Return (x, y) of the center of cell containing provided text 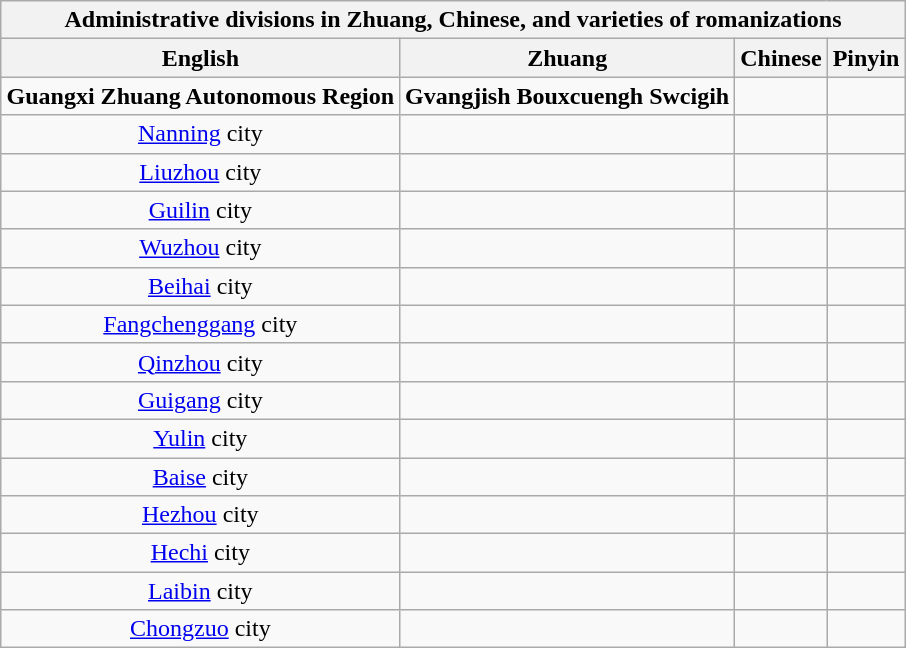
Laibin city (200, 591)
Hezhou city (200, 515)
Qinzhou city (200, 362)
Zhuang (568, 58)
English (200, 58)
Pinyin (866, 58)
Guangxi Zhuang Autonomous Region (200, 96)
Nanning city (200, 134)
Gvangjish Bouxcuengh Swcigih (568, 96)
Liuzhou city (200, 172)
Wuzhou city (200, 248)
Chongzuo city (200, 629)
Administrative divisions in Zhuang, Chinese, and varieties of romanizations (453, 20)
Guilin city (200, 210)
Hechi city (200, 553)
Guigang city (200, 400)
Yulin city (200, 438)
Beihai city (200, 286)
Baise city (200, 477)
Fangchenggang city (200, 324)
Chinese (781, 58)
